Search for the cell housing the specified text and yield its (X, Y) center coordinate. 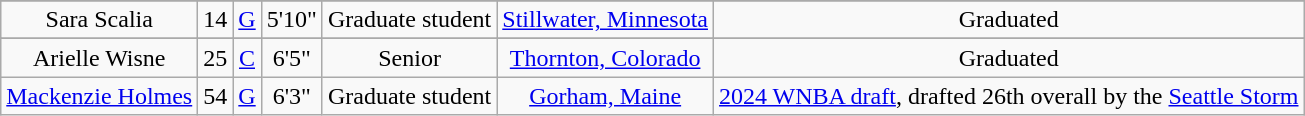
Senior (409, 58)
Mackenzie Holmes (100, 96)
Stillwater, Minnesota (606, 20)
Arielle Wisne (100, 58)
6'5" (292, 58)
25 (216, 58)
54 (216, 96)
Gorham, Maine (606, 96)
C (247, 58)
Thornton, Colorado (606, 58)
2024 WNBA draft, drafted 26th overall by the Seattle Storm (1010, 96)
5'10" (292, 20)
14 (216, 20)
Sara Scalia (100, 20)
6'3" (292, 96)
